Pinpoint the cell where the given text exists, returning its [x, y] midpoint coordinate. 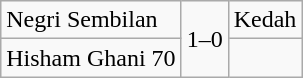
Kedah [265, 20]
Negri Sembilan [91, 20]
1–0 [204, 39]
Hisham Ghani 70 [91, 58]
